Capture the cell that displays the provided text and extract its (X, Y) central coordinate. 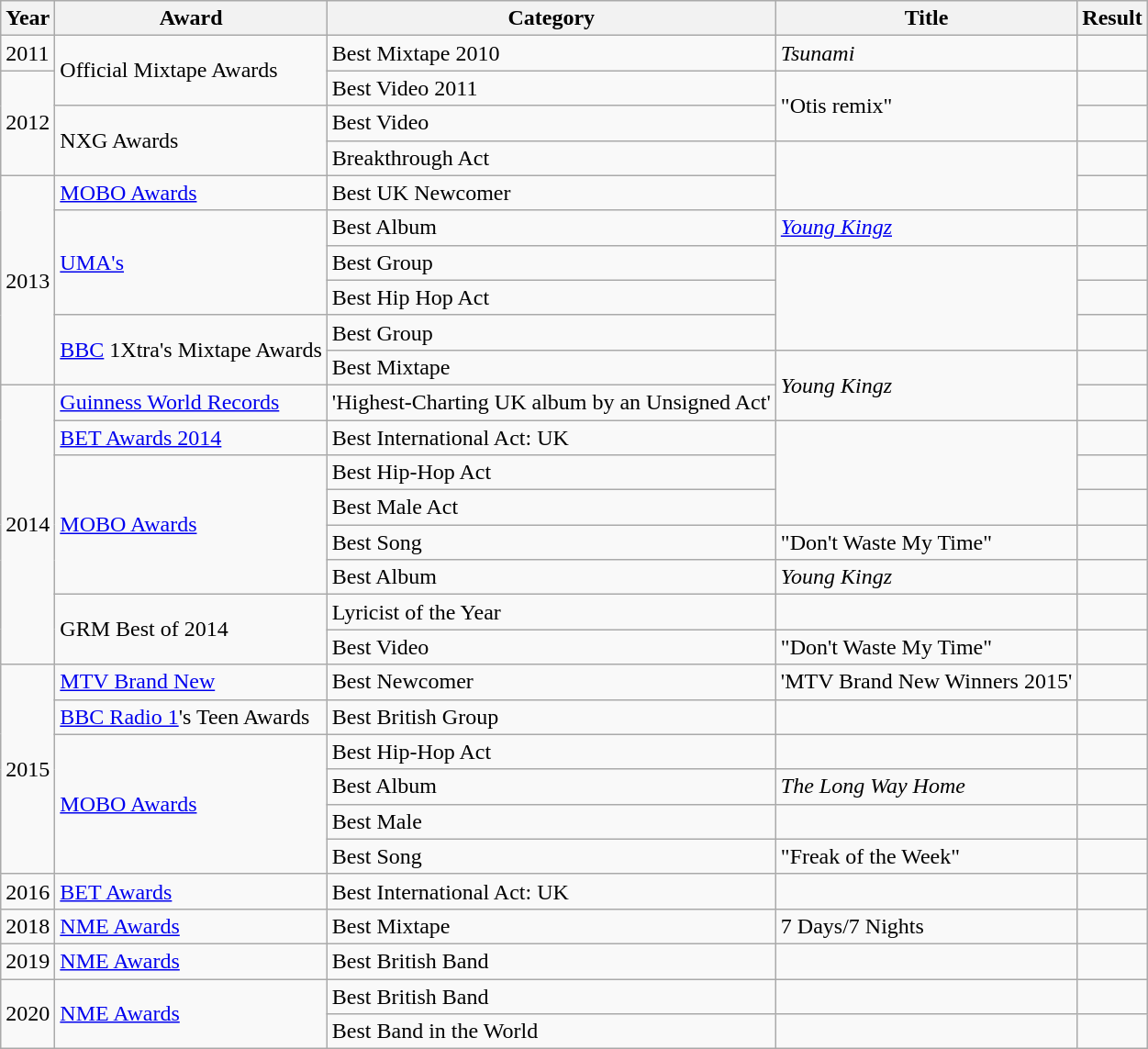
"Freak of the Week" (926, 856)
2020 (28, 1013)
MTV Brand New (191, 682)
Best Band in the World (551, 1032)
Best British Group (551, 717)
2018 (28, 926)
'MTV Brand New Winners 2015' (926, 682)
Lyricist of the Year (551, 612)
UMA's (191, 262)
Official Mixtape Awards (191, 71)
Guinness World Records (191, 402)
Year (28, 18)
Best UK Newcomer (551, 193)
2016 (28, 891)
2015 (28, 769)
Result (1112, 18)
Title (926, 18)
NXG Awards (191, 140)
2013 (28, 280)
Breakthrough Act (551, 158)
Best Video 2011 (551, 88)
Category (551, 18)
"Otis remix" (926, 106)
Best Mixtape 2010 (551, 53)
'Highest-Charting UK album by an Unsigned Act' (551, 402)
2014 (28, 524)
GRM Best of 2014 (191, 630)
The Long Way Home (926, 787)
2012 (28, 123)
BBC 1Xtra's Mixtape Awards (191, 350)
Best Hip Hop Act (551, 297)
7 Days/7 Nights (926, 926)
Best Newcomer (551, 682)
2011 (28, 53)
Award (191, 18)
2019 (28, 961)
Best Male Act (551, 508)
BET Awards (191, 891)
BBC Radio 1's Teen Awards (191, 717)
BET Awards 2014 (191, 438)
Tsunami (926, 53)
Best Male (551, 821)
